Find where the given text appears and provide that cell's center as (X, Y) coordinate. 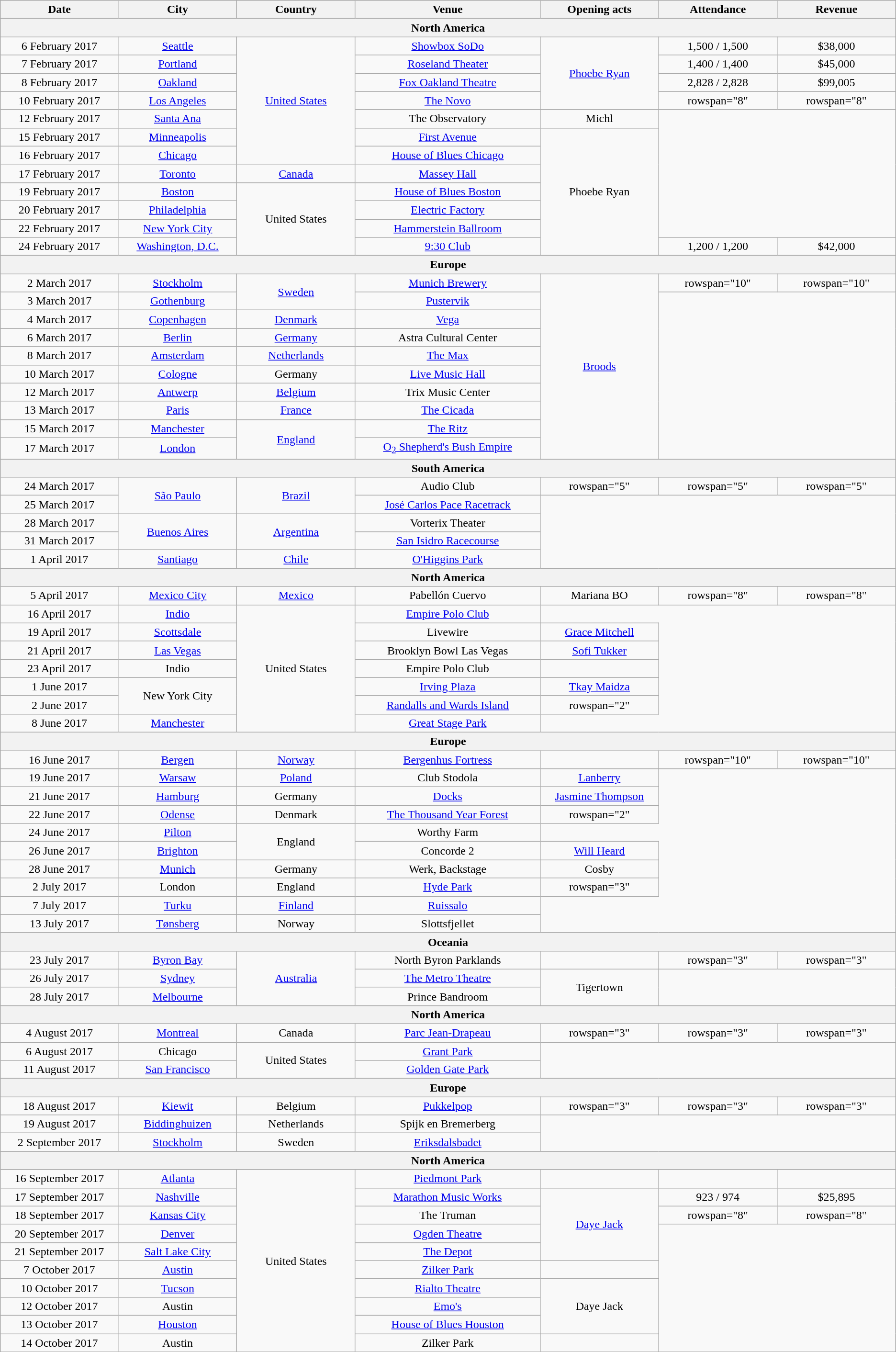
Worthy Farm (448, 833)
Brazil (296, 496)
Electric Factory (448, 210)
6 February 2017 (59, 46)
Amsterdam (178, 356)
Pukkelpop (448, 1106)
Turku (178, 905)
1,200 / 1,200 (718, 247)
Hammerstein Ballroom (448, 228)
Ogden Theatre (448, 1233)
Brooklyn Bowl Las Vegas (448, 650)
Tønsberg (178, 924)
2 June 2017 (59, 705)
Club Stodola (448, 778)
Byron Bay (178, 960)
Emo's (448, 1306)
28 July 2017 (59, 996)
17 February 2017 (59, 173)
Showbox SoDo (448, 46)
The Observatory (448, 119)
6 March 2017 (59, 338)
Vorterix Theater (448, 523)
Tigertown (599, 987)
Melbourne (178, 996)
Will Heard (599, 851)
1,500 / 1,500 (718, 46)
13 July 2017 (59, 924)
Washington, D.C. (178, 247)
Tkay Maidza (599, 687)
Denver (178, 1233)
Kansas City (178, 1215)
19 June 2017 (59, 778)
San Isidro Racecourse (448, 541)
Nashville (178, 1197)
Montreal (178, 1033)
2 September 2017 (59, 1142)
Toronto (178, 173)
Pustervik (448, 301)
1 June 2017 (59, 687)
House of Blues Boston (448, 192)
10 October 2017 (59, 1288)
South America (448, 468)
Irving Plaza (448, 687)
Pabellón Cuervo (448, 596)
Lanberry (599, 778)
Audio Club (448, 486)
Tucson (178, 1288)
Australia (296, 978)
Docks (448, 796)
Massey Hall (448, 173)
Hamburg (178, 796)
15 February 2017 (59, 137)
Oceania (448, 942)
14 October 2017 (59, 1343)
The Ritz (448, 428)
Minneapolis (178, 137)
Bergenhus Fortress (448, 760)
4 March 2017 (59, 319)
Buenos Aires (178, 532)
France (296, 410)
12 February 2017 (59, 119)
3 March 2017 (59, 301)
Gothenburg (178, 301)
8 March 2017 (59, 356)
7 February 2017 (59, 64)
The Cicada (448, 410)
Brighton (178, 851)
Mexico (296, 596)
4 August 2017 (59, 1033)
24 June 2017 (59, 833)
Revenue (837, 10)
16 June 2017 (59, 760)
Attendance (718, 10)
Country (296, 10)
City (178, 10)
Las Vegas (178, 650)
First Avenue (448, 137)
26 June 2017 (59, 851)
O2 Shepherd's Bush Empire (448, 448)
Santa Ana (178, 119)
Concorde 2 (448, 851)
$25,895 (837, 1197)
Pilton (178, 833)
21 June 2017 (59, 796)
2,828 / 2,828 (718, 82)
20 September 2017 (59, 1233)
San Francisco (178, 1070)
2 July 2017 (59, 887)
18 August 2017 (59, 1106)
923 / 974 (718, 1197)
Los Angeles (178, 101)
26 July 2017 (59, 978)
The Metro Theatre (448, 978)
Slottsfjellet (448, 924)
Jasmine Thompson (599, 796)
22 February 2017 (59, 228)
2 March 2017 (59, 283)
Randalls and Wards Island (448, 705)
Michl (599, 119)
Fox Oakland Theatre (448, 82)
Kiewit (178, 1106)
Chile (296, 559)
25 March 2017 (59, 505)
Prince Bandroom (448, 996)
17 March 2017 (59, 448)
Sydney (178, 978)
Astra Cultural Center (448, 338)
$45,000 (837, 64)
Odense (178, 814)
Portland (178, 64)
The Depot (448, 1251)
Munich Brewery (448, 283)
18 September 2017 (59, 1215)
16 September 2017 (59, 1179)
23 April 2017 (59, 668)
Finland (296, 905)
Warsaw (178, 778)
13 October 2017 (59, 1325)
7 July 2017 (59, 905)
19 August 2017 (59, 1124)
21 April 2017 (59, 650)
Munich (178, 869)
São Paulo (178, 496)
Mariana BO (599, 596)
16 February 2017 (59, 155)
The Novo (448, 101)
Vega (448, 319)
19 February 2017 (59, 192)
$99,005 (837, 82)
North Byron Parklands (448, 960)
Livewire (448, 632)
24 February 2017 (59, 247)
Philadelphia (178, 210)
9:30 Club (448, 247)
11 August 2017 (59, 1070)
House of Blues Houston (448, 1325)
O'Higgins Park (448, 559)
Argentina (296, 532)
Trix Music Center (448, 392)
Golden Gate Park (448, 1070)
Venue (448, 10)
28 March 2017 (59, 523)
Seattle (178, 46)
Sofi Tukker (599, 650)
20 February 2017 (59, 210)
8 February 2017 (59, 82)
17 September 2017 (59, 1197)
Parc Jean-Drapeau (448, 1033)
Cosby (599, 869)
Oakland (178, 82)
Eriksdalsbadet (448, 1142)
Bergen (178, 760)
Piedmont Park (448, 1179)
Berlin (178, 338)
Santiago (178, 559)
Great Stage Park (448, 723)
8 June 2017 (59, 723)
10 February 2017 (59, 101)
House of Blues Chicago (448, 155)
Antwerp (178, 392)
José Carlos Pace Racetrack (448, 505)
Werk, Backstage (448, 869)
Biddinghuizen (178, 1124)
Grace Mitchell (599, 632)
Mexico City (178, 596)
6 August 2017 (59, 1051)
Boston (178, 192)
The Truman (448, 1215)
Date (59, 10)
The Thousand Year Forest (448, 814)
The Max (448, 356)
23 July 2017 (59, 960)
$42,000 (837, 247)
7 October 2017 (59, 1270)
5 April 2017 (59, 596)
Scottsdale (178, 632)
$38,000 (837, 46)
19 April 2017 (59, 632)
Rialto Theatre (448, 1288)
Cologne (178, 374)
Houston (178, 1325)
12 October 2017 (59, 1306)
1,400 / 1,400 (718, 64)
10 March 2017 (59, 374)
Marathon Music Works (448, 1197)
24 March 2017 (59, 486)
Poland (296, 778)
22 June 2017 (59, 814)
Copenhagen (178, 319)
21 September 2017 (59, 1251)
Salt Lake City (178, 1251)
28 June 2017 (59, 869)
Ruissalo (448, 905)
16 April 2017 (59, 614)
Broods (599, 367)
12 March 2017 (59, 392)
Spijk en Bremerberg (448, 1124)
Grant Park (448, 1051)
Hyde Park (448, 887)
1 April 2017 (59, 559)
Roseland Theater (448, 64)
Live Music Hall (448, 374)
Opening acts (599, 10)
15 March 2017 (59, 428)
31 March 2017 (59, 541)
Atlanta (178, 1179)
13 March 2017 (59, 410)
Paris (178, 410)
